Search for the cell housing the specified text and yield its [x, y] center coordinate. 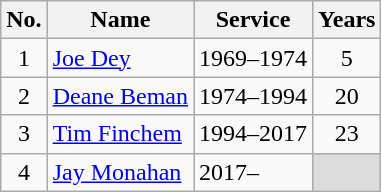
23 [347, 134]
Jay Monahan [120, 172]
5 [347, 58]
1994–2017 [254, 134]
Joe Dey [120, 58]
3 [24, 134]
4 [24, 172]
20 [347, 96]
Tim Finchem [120, 134]
Name [120, 20]
Service [254, 20]
1974–1994 [254, 96]
1969–1974 [254, 58]
Deane Beman [120, 96]
1 [24, 58]
2 [24, 96]
No. [24, 20]
Years [347, 20]
2017– [254, 172]
